Provide the [X, Y] coordinate of the cell's center where the given text is located.  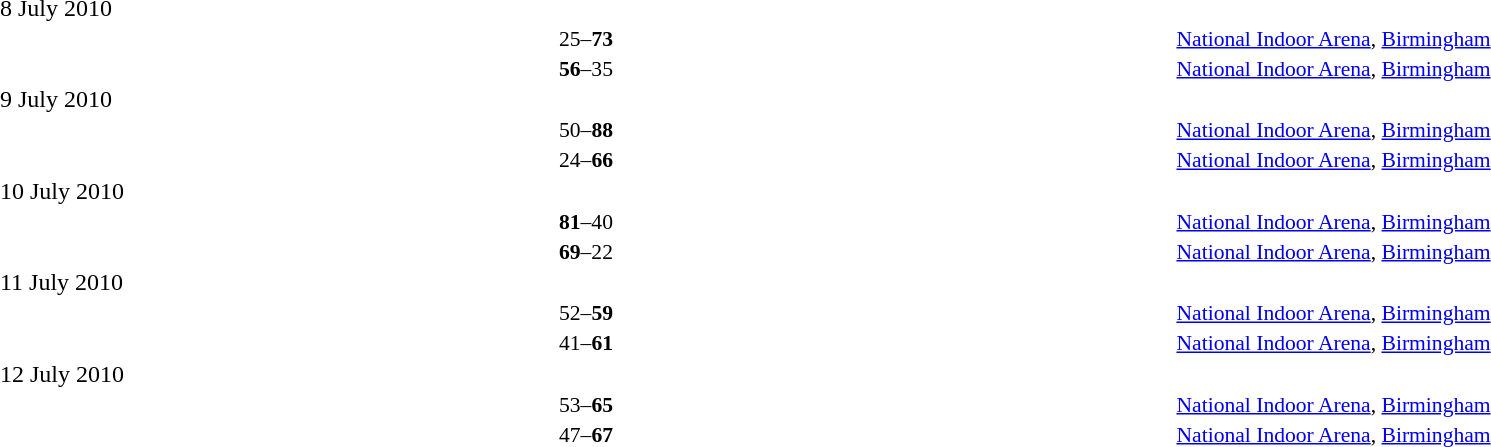
53–65 [586, 404]
52–59 [586, 313]
81–40 [586, 222]
41–61 [586, 343]
25–73 [586, 38]
24–66 [586, 160]
69–22 [586, 252]
56–35 [586, 68]
50–88 [586, 130]
